Return (X, Y) of the center of cell containing provided text 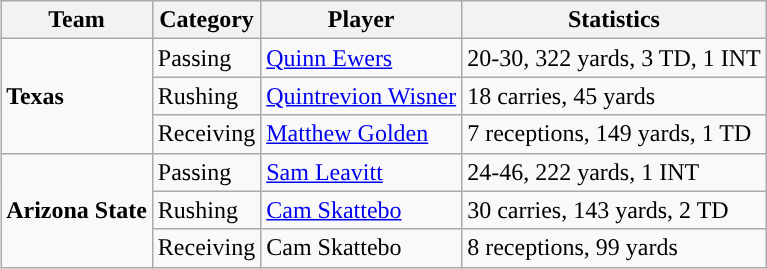
Arizona State (77, 210)
24-46, 222 yards, 1 INT (614, 172)
Player (362, 20)
7 receptions, 149 yards, 1 TD (614, 134)
20-30, 322 yards, 3 TD, 1 INT (614, 58)
Quintrevion Wisner (362, 96)
Quinn Ewers (362, 58)
Sam Leavitt (362, 172)
Team (77, 20)
Matthew Golden (362, 134)
Category (206, 20)
Texas (77, 96)
Statistics (614, 20)
30 carries, 143 yards, 2 TD (614, 210)
18 carries, 45 yards (614, 96)
8 receptions, 99 yards (614, 248)
